Extract the (X, Y) coordinate from the center of the cell holding the provided text.  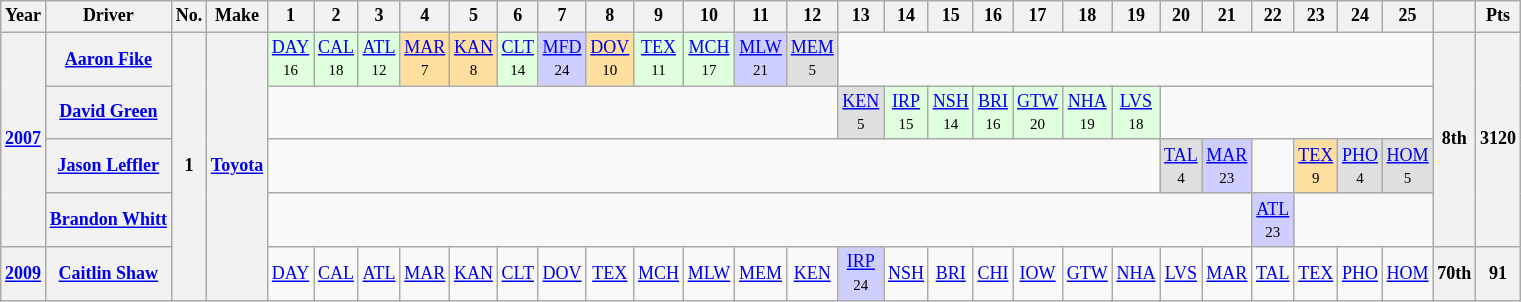
2007 (24, 140)
MCH17 (708, 59)
KAN8 (474, 59)
NSH14 (950, 113)
Jason Leffler (108, 166)
PHO (1360, 274)
TAL (1273, 274)
KAN (474, 274)
12 (812, 16)
MCH (659, 274)
MAR23 (1227, 166)
PHO4 (1360, 166)
No. (188, 16)
Aaron Fike (108, 59)
91 (1498, 274)
3120 (1498, 140)
15 (950, 16)
4 (425, 16)
TAL4 (1181, 166)
MFD24 (562, 59)
7 (562, 16)
22 (1273, 16)
MLW (708, 274)
BRI (950, 274)
Pts (1498, 16)
CLT (518, 274)
10 (708, 16)
20 (1181, 16)
KEN (812, 274)
DAY (291, 274)
LVS18 (1136, 113)
6 (518, 16)
17 (1038, 16)
NHA19 (1087, 113)
CHI (993, 274)
2 (336, 16)
Caitlin Shaw (108, 274)
MEM5 (812, 59)
70th (1454, 274)
IOW (1038, 274)
DOV10 (610, 59)
NSH (906, 274)
23 (1316, 16)
14 (906, 16)
MAR7 (425, 59)
Year (24, 16)
11 (761, 16)
TEX9 (1316, 166)
BRI16 (993, 113)
CAL18 (336, 59)
18 (1087, 16)
5 (474, 16)
25 (1408, 16)
16 (993, 16)
24 (1360, 16)
Make (236, 16)
HOM5 (1408, 166)
GTW20 (1038, 113)
ATL12 (379, 59)
8 (610, 16)
19 (1136, 16)
KEN5 (861, 113)
ATL (379, 274)
CLT14 (518, 59)
HOM (1408, 274)
8th (1454, 140)
DOV (562, 274)
2009 (24, 274)
IRP24 (861, 274)
CAL (336, 274)
GTW (1087, 274)
DAY16 (291, 59)
Driver (108, 16)
MEM (761, 274)
9 (659, 16)
Toyota (236, 166)
21 (1227, 16)
TEX11 (659, 59)
Brandon Whitt (108, 220)
NHA (1136, 274)
13 (861, 16)
David Green (108, 113)
LVS (1181, 274)
3 (379, 16)
MLW21 (761, 59)
IRP15 (906, 113)
ATL23 (1273, 220)
